Return the (X, Y) coordinate for the center point of the cell that contains the specified text.  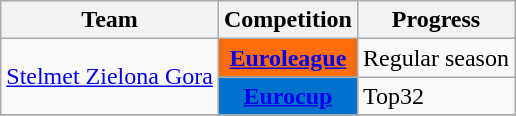
Top32 (436, 96)
Team (110, 20)
Regular season (436, 58)
Eurocup (288, 96)
Progress (436, 20)
Euroleague (288, 58)
Competition (288, 20)
Stelmet Zielona Gora (110, 77)
